Return the [X, Y] coordinate for the center point of the cell that contains the specified text.  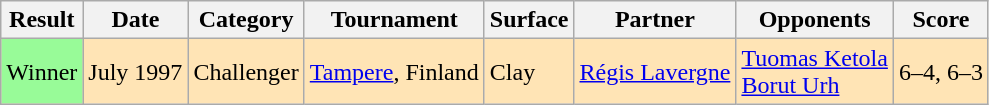
Clay [529, 72]
Régis Lavergne [655, 72]
July 1997 [136, 72]
Surface [529, 20]
Tuomas Ketola Borut Urh [815, 72]
Date [136, 20]
Challenger [246, 72]
Tournament [394, 20]
Partner [655, 20]
Opponents [815, 20]
Winner [42, 72]
6–4, 6–3 [940, 72]
Score [940, 20]
Tampere, Finland [394, 72]
Result [42, 20]
Category [246, 20]
